Determine the [X, Y] coordinate at the center of the cell enclosing the given text.  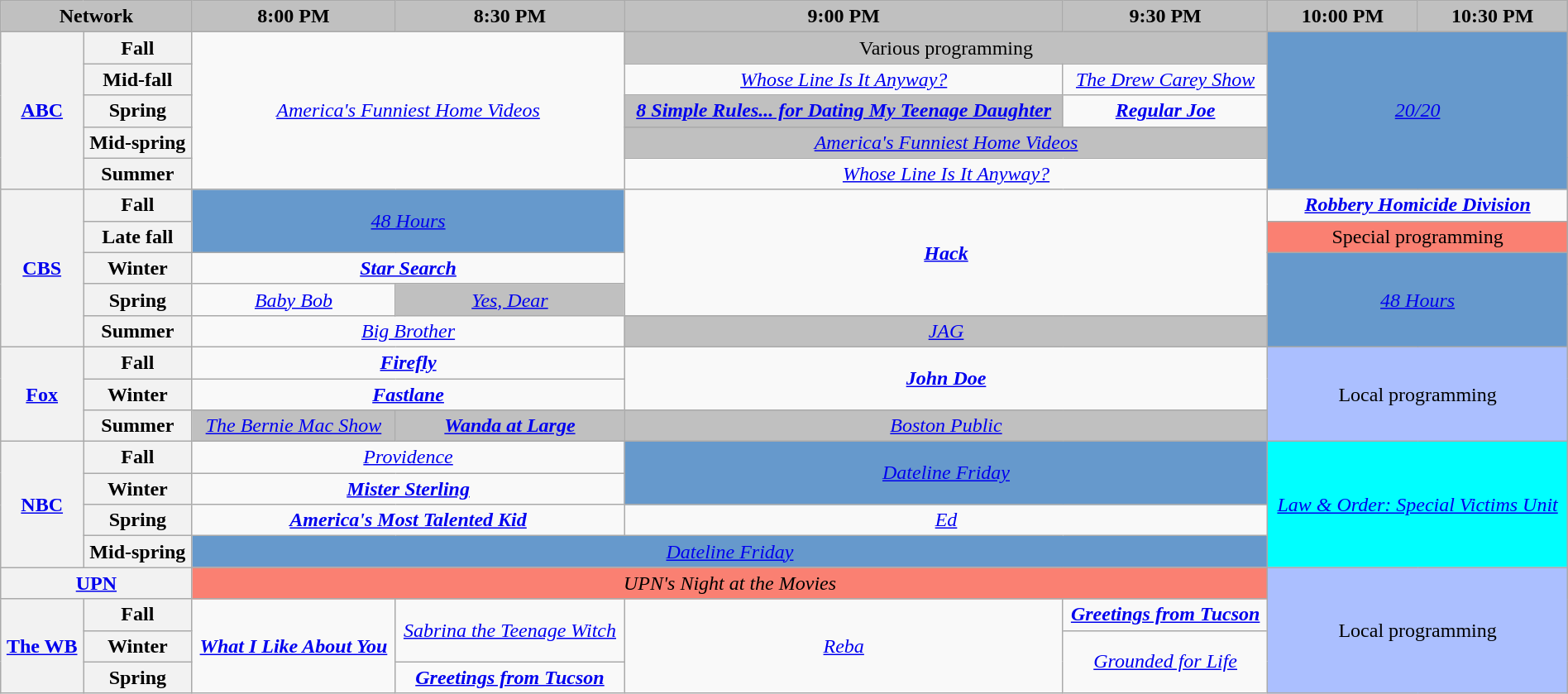
Reba [844, 646]
UPN [96, 583]
Grounded for Life [1165, 662]
Mister Sterling [409, 489]
The Drew Carey Show [1165, 79]
John Doe [946, 378]
8:00 PM [294, 17]
Network [96, 17]
Law & Order: Special Victims Unit [1417, 505]
Ed [946, 520]
Yes, Dear [509, 299]
Baby Bob [294, 299]
What I Like About You [294, 646]
Star Search [409, 268]
Firefly [409, 362]
UPN's Night at the Movies [729, 583]
Boston Public [946, 426]
10:30 PM [1492, 17]
The WB [42, 646]
JAG [946, 331]
8:30 PM [509, 17]
9:30 PM [1165, 17]
Various programming [946, 48]
Mid-fall [137, 79]
Regular Joe [1165, 111]
Fastlane [409, 395]
10:00 PM [1343, 17]
CBS [42, 268]
America's Most Talented Kid [409, 520]
Hack [946, 252]
The Bernie Mac Show [294, 426]
Sabrina the Teenage Witch [509, 630]
Wanda at Large [509, 426]
Robbery Homicide Division [1417, 205]
NBC [42, 505]
9:00 PM [844, 17]
Fox [42, 394]
Providence [409, 457]
20/20 [1417, 111]
Late fall [137, 237]
8 Simple Rules... for Dating My Teenage Daughter [844, 111]
Special programming [1417, 237]
ABC [42, 111]
Big Brother [409, 331]
